Search for the cell housing the specified text and yield its [x, y] center coordinate. 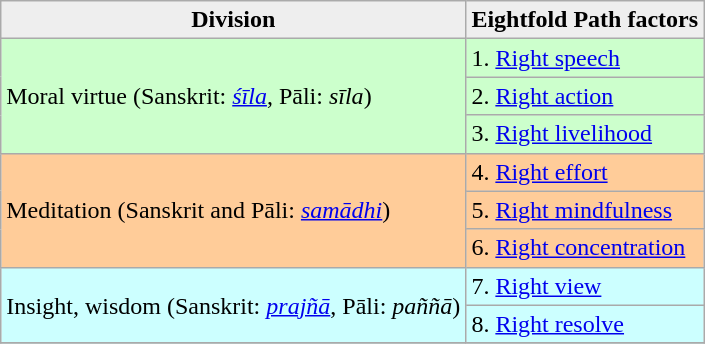
Eightfold Path factors [585, 20]
Meditation (Sanskrit and Pāli: samādhi) [234, 210]
6. Right concentration [585, 248]
1. Right speech [585, 58]
4. Right effort [585, 172]
2. Right action [585, 96]
5. Right mindfulness [585, 210]
Insight, wisdom (Sanskrit: prajñā, Pāli: paññā) [234, 305]
Moral virtue (Sanskrit: śīla, Pāli: sīla) [234, 96]
7. Right view [585, 286]
8. Right resolve [585, 324]
3. Right livelihood [585, 134]
Division [234, 20]
